Output the [x, y] coordinate of the center of the cell containing the given text.  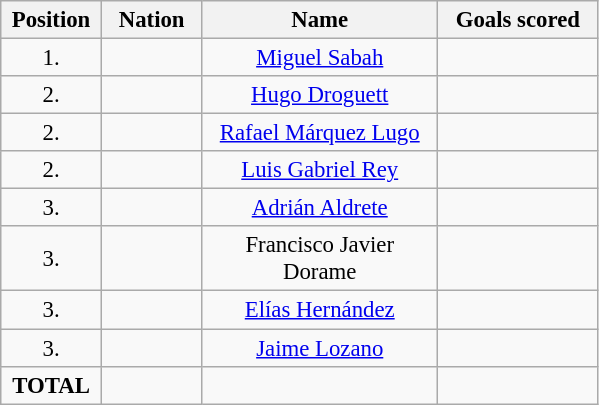
Position [52, 20]
Francisco Javier Dorame [320, 258]
Nation [152, 20]
TOTAL [52, 385]
Jaime Lozano [320, 348]
Goals scored [518, 20]
Hugo Droguett [320, 95]
Adrián Aldrete [320, 208]
Elías Hernández [320, 310]
Miguel Sabah [320, 58]
Rafael Márquez Lugo [320, 133]
Name [320, 20]
1. [52, 58]
Luis Gabriel Rey [320, 170]
